Locate the cell with the specified text and output its [X, Y] center coordinate. 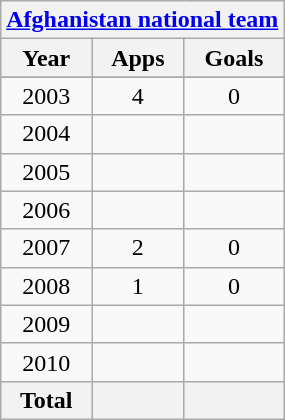
4 [138, 96]
2009 [46, 324]
Afghanistan national team [142, 20]
2003 [46, 96]
2004 [46, 134]
2 [138, 248]
1 [138, 286]
2005 [46, 172]
2008 [46, 286]
Goals [234, 58]
2010 [46, 362]
Apps [138, 58]
Year [46, 58]
2007 [46, 248]
Total [46, 400]
2006 [46, 210]
